Extract the [x, y] coordinate from the center of the cell holding the provided text.  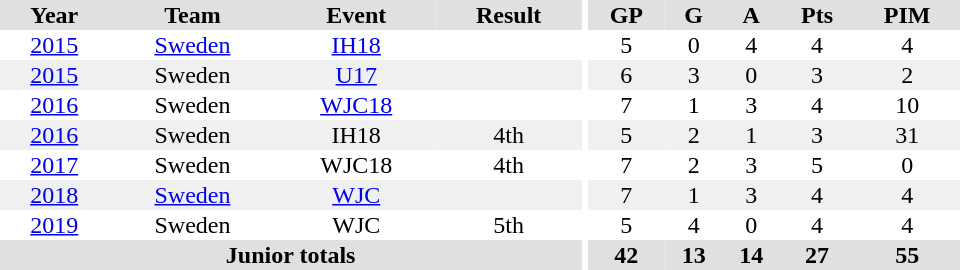
2017 [54, 165]
31 [907, 135]
U17 [356, 75]
PIM [907, 15]
A [750, 15]
14 [750, 255]
2018 [54, 195]
6 [626, 75]
Team [192, 15]
27 [817, 255]
Result [508, 15]
10 [907, 105]
GP [626, 15]
Junior totals [290, 255]
13 [694, 255]
55 [907, 255]
Event [356, 15]
Pts [817, 15]
G [694, 15]
42 [626, 255]
2019 [54, 225]
Year [54, 15]
5th [508, 225]
